Output the [X, Y] coordinate of the center of the cell containing the given text.  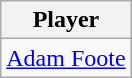
Player [66, 20]
Adam Foote [66, 58]
